Scan for the cell matching the given text and deliver its [X, Y] coordinate at center. 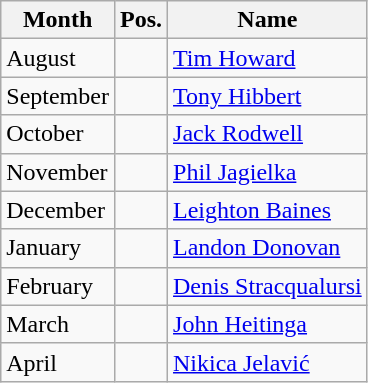
Name [268, 20]
October [58, 134]
Tony Hibbert [268, 96]
Nikica Jelavić [268, 362]
Leighton Baines [268, 210]
Denis Stracqualursi [268, 286]
Jack Rodwell [268, 134]
August [58, 58]
Tim Howard [268, 58]
December [58, 210]
Landon Donovan [268, 248]
February [58, 286]
November [58, 172]
March [58, 324]
January [58, 248]
Phil Jagielka [268, 172]
Month [58, 20]
John Heitinga [268, 324]
Pos. [140, 20]
April [58, 362]
September [58, 96]
